Locate the cell with the specified text and output its [x, y] center coordinate. 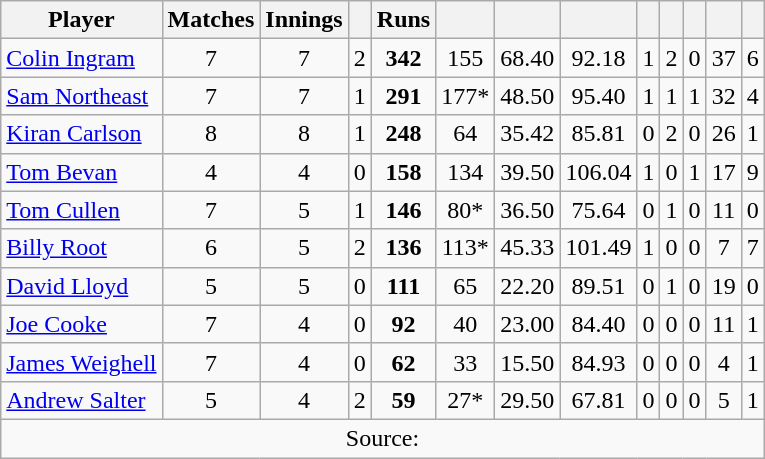
37 [724, 58]
Kiran Carlson [82, 134]
48.50 [528, 96]
Player [82, 20]
65 [466, 286]
67.81 [598, 400]
84.93 [598, 362]
45.33 [528, 248]
64 [466, 134]
33 [466, 362]
David Lloyd [82, 286]
342 [403, 58]
177* [466, 96]
Tom Cullen [82, 210]
23.00 [528, 324]
27* [466, 400]
Joe Cooke [82, 324]
95.40 [598, 96]
35.42 [528, 134]
Innings [304, 20]
36.50 [528, 210]
113* [466, 248]
39.50 [528, 172]
29.50 [528, 400]
15.50 [528, 362]
92 [403, 324]
158 [403, 172]
89.51 [598, 286]
19 [724, 286]
17 [724, 172]
111 [403, 286]
Source: [382, 438]
Billy Root [82, 248]
106.04 [598, 172]
75.64 [598, 210]
James Weighell [82, 362]
32 [724, 96]
80* [466, 210]
Runs [403, 20]
248 [403, 134]
40 [466, 324]
136 [403, 248]
Tom Bevan [82, 172]
101.49 [598, 248]
85.81 [598, 134]
Sam Northeast [82, 96]
68.40 [528, 58]
84.40 [598, 324]
155 [466, 58]
Colin Ingram [82, 58]
59 [403, 400]
Andrew Salter [82, 400]
26 [724, 134]
291 [403, 96]
146 [403, 210]
9 [752, 172]
92.18 [598, 58]
134 [466, 172]
22.20 [528, 286]
62 [403, 362]
Matches [211, 20]
